Search for the cell housing the specified text and yield its [X, Y] center coordinate. 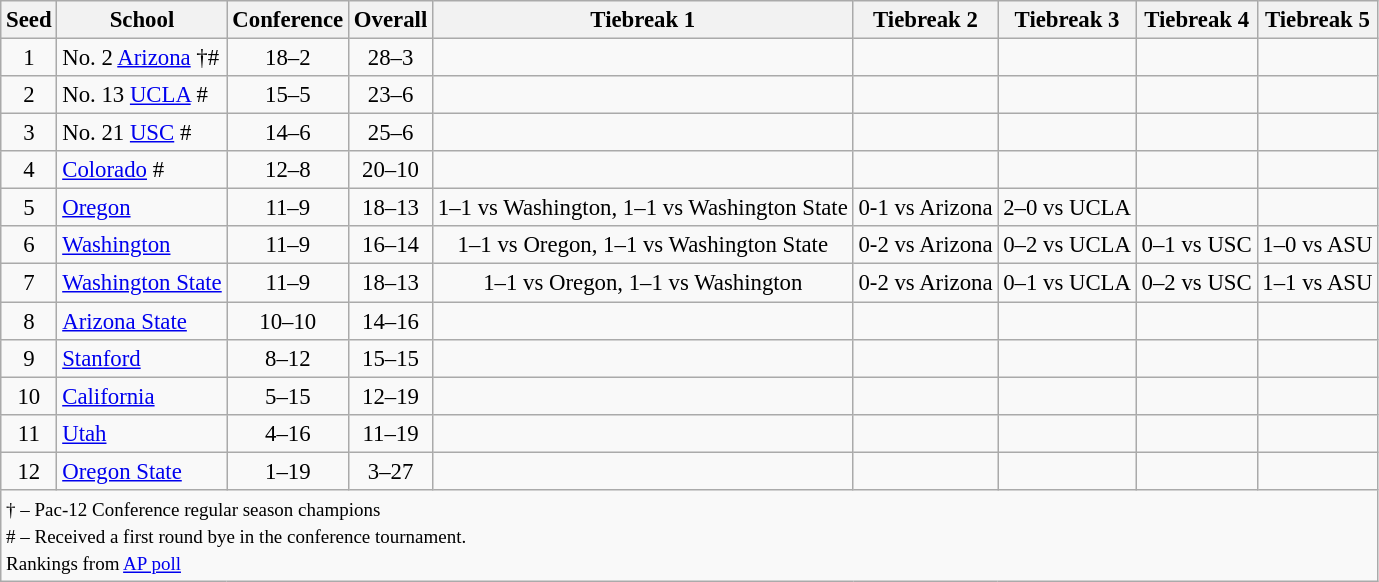
School [142, 20]
12–19 [391, 396]
5 [29, 208]
0–2 vs UCLA [1067, 245]
14–6 [288, 133]
4–16 [288, 433]
16–14 [391, 245]
1–1 vs Oregon, 1–1 vs Washington [644, 283]
Tiebreak 1 [644, 20]
8–12 [288, 358]
0–1 vs UCLA [1067, 283]
0–1 vs USC [1196, 245]
1–19 [288, 471]
10 [29, 396]
No. 21 USC # [142, 133]
28–3 [391, 58]
Tiebreak 2 [926, 20]
10–10 [288, 321]
18–2 [288, 58]
6 [29, 245]
9 [29, 358]
2 [29, 95]
3–27 [391, 471]
12 [29, 471]
0–2 vs USC [1196, 283]
25–6 [391, 133]
California [142, 396]
† – Pac-12 Conference regular season champions# – Received a first round bye in the conference tournament.Rankings from AP poll [690, 536]
Washington [142, 245]
1–1 vs Washington, 1–1 vs Washington State [644, 208]
Stanford [142, 358]
7 [29, 283]
Utah [142, 433]
11–19 [391, 433]
Oregon State [142, 471]
No. 2 Arizona †# [142, 58]
12–8 [288, 170]
Tiebreak 5 [1318, 20]
Oregon [142, 208]
1 [29, 58]
1–1 vs ASU [1318, 283]
1–1 vs Oregon, 1–1 vs Washington State [644, 245]
4 [29, 170]
5–15 [288, 396]
15–15 [391, 358]
15–5 [288, 95]
3 [29, 133]
23–6 [391, 95]
Arizona State [142, 321]
0-1 vs Arizona [926, 208]
20–10 [391, 170]
Tiebreak 4 [1196, 20]
2–0 vs UCLA [1067, 208]
Washington State [142, 283]
Colorado # [142, 170]
Tiebreak 3 [1067, 20]
Conference [288, 20]
No. 13 UCLA # [142, 95]
14–16 [391, 321]
Seed [29, 20]
Overall [391, 20]
1–0 vs ASU [1318, 245]
8 [29, 321]
11 [29, 433]
